Provide the [x, y] coordinate of the cell's center where the given text is located.  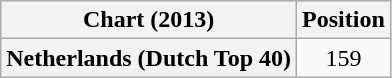
Position [344, 20]
Netherlands (Dutch Top 40) [149, 58]
Chart (2013) [149, 20]
159 [344, 58]
